Provide the (x, y) coordinate of the cell's center where the given text is located.  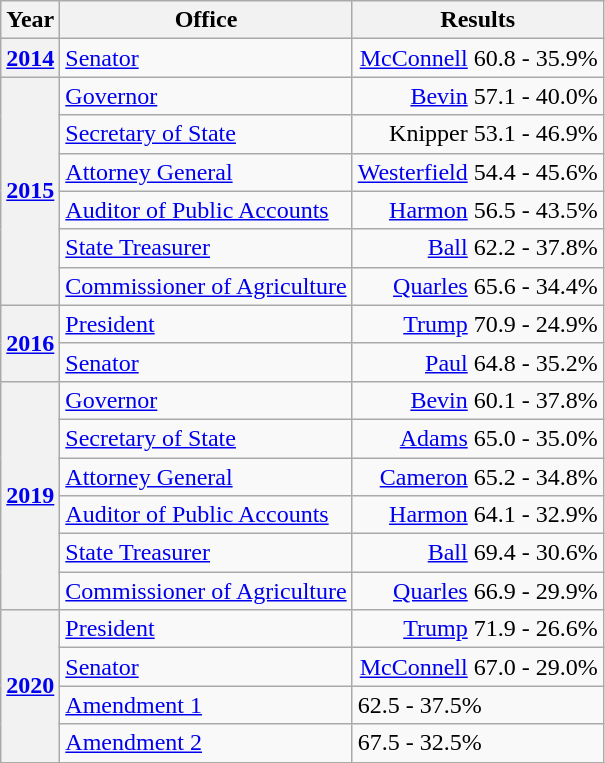
2019 (30, 495)
Paul 64.8 - 35.2% (478, 362)
Cameron 65.2 - 34.8% (478, 477)
Harmon 64.1 - 32.9% (478, 515)
Quarles 65.6 - 34.4% (478, 286)
Ball 62.2 - 37.8% (478, 248)
Bevin 57.1 - 40.0% (478, 96)
Harmon 56.5 - 43.5% (478, 210)
2016 (30, 343)
Knipper 53.1 - 46.9% (478, 134)
Adams 65.0 - 35.0% (478, 438)
McConnell 67.0 - 29.0% (478, 667)
2014 (30, 58)
2015 (30, 191)
Results (478, 20)
Westerfield 54.4 - 45.6% (478, 172)
67.5 - 32.5% (478, 743)
Bevin 60.1 - 37.8% (478, 400)
Amendment 1 (206, 705)
62.5 - 37.5% (478, 705)
Quarles 66.9 - 29.9% (478, 591)
Trump 71.9 - 26.6% (478, 629)
Amendment 2 (206, 743)
Office (206, 20)
Ball 69.4 - 30.6% (478, 553)
Year (30, 20)
McConnell 60.8 - 35.9% (478, 58)
Trump 70.9 - 24.9% (478, 324)
2020 (30, 686)
